Provide the (x, y) coordinate of the cell's center where the given text is located.  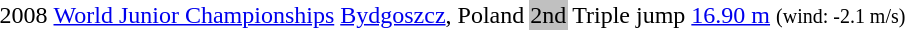
Bydgoszcz, Poland (432, 15)
World Junior Championships (194, 15)
2nd (548, 15)
Triple jump (629, 15)
